Scan for the cell matching the given text and deliver its [X, Y] coordinate at center. 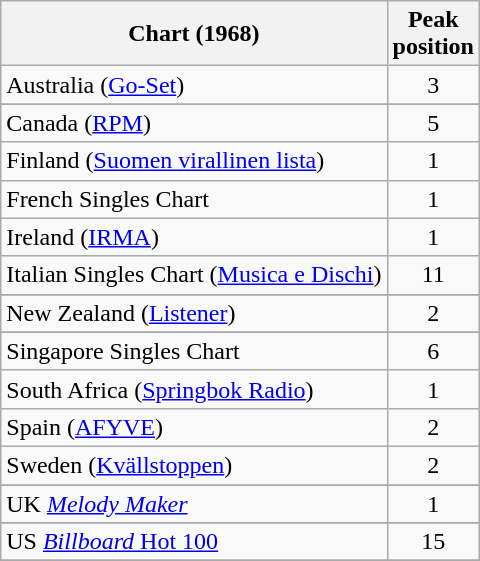
Italian Singles Chart (Musica e Dischi) [194, 275]
3 [433, 85]
Sweden (Kvällstoppen) [194, 465]
Spain (AFYVE) [194, 427]
French Singles Chart [194, 199]
Peakposition [433, 34]
Ireland (IRMA) [194, 237]
UK Melody Maker [194, 503]
Canada (RPM) [194, 123]
US Billboard Hot 100 [194, 542]
South Africa (Springbok Radio) [194, 389]
Finland (Suomen virallinen lista) [194, 161]
15 [433, 542]
Singapore Singles Chart [194, 351]
6 [433, 351]
New Zealand (Listener) [194, 313]
Chart (1968) [194, 34]
11 [433, 275]
5 [433, 123]
Australia (Go-Set) [194, 85]
